Detect which cell encompasses the target text, then output its (X, Y) center coordinate. 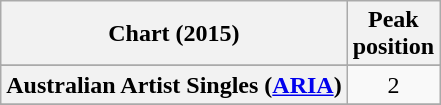
Chart (2015) (174, 34)
2 (393, 85)
Peakposition (393, 34)
Australian Artist Singles (ARIA) (174, 85)
